Return the [x, y] coordinate for the center point of the cell that contains the specified text.  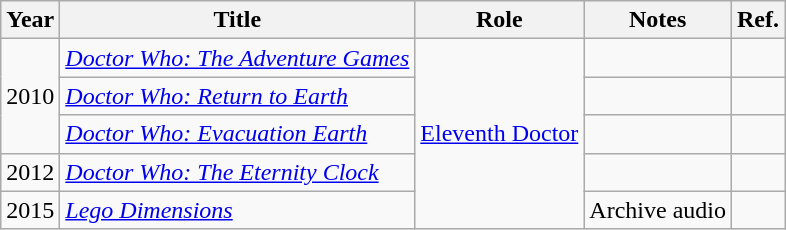
Doctor Who: Evacuation Earth [238, 134]
2015 [30, 210]
Archive audio [658, 210]
Year [30, 20]
Role [500, 20]
2012 [30, 172]
Eleventh Doctor [500, 134]
Doctor Who: The Adventure Games [238, 58]
Doctor Who: Return to Earth [238, 96]
Ref. [758, 20]
Lego Dimensions [238, 210]
2010 [30, 96]
Title [238, 20]
Doctor Who: The Eternity Clock [238, 172]
Notes [658, 20]
